Return [X, Y] of the center of cell containing provided text 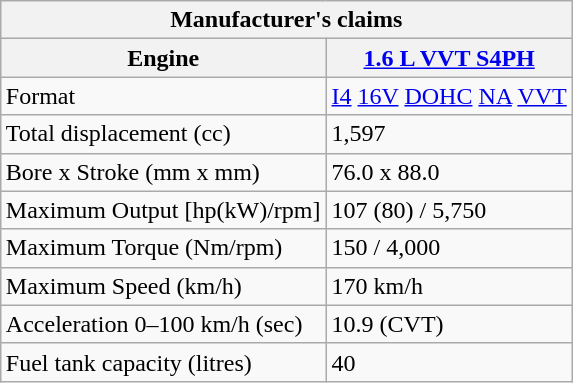
Total displacement (cc) [163, 134]
Maximum Speed (km/h) [163, 286]
10.9 (CVT) [449, 324]
Manufacturer's claims [286, 20]
Format [163, 96]
Acceleration 0–100 km/h (sec) [163, 324]
Fuel tank capacity (litres) [163, 362]
150 / 4,000 [449, 248]
I4 16V DOHC NA VVT [449, 96]
1.6 L VVT S4PH [449, 58]
107 (80) / 5,750 [449, 210]
76.0 x 88.0 [449, 172]
170 km/h [449, 286]
Bore x Stroke (mm x mm) [163, 172]
Maximum Torque (Nm/rpm) [163, 248]
Engine [163, 58]
40 [449, 362]
Maximum Output [hp(kW)/rpm] [163, 210]
1,597 [449, 134]
